Find where the given text appears and provide that cell's center as [X, Y] coordinate. 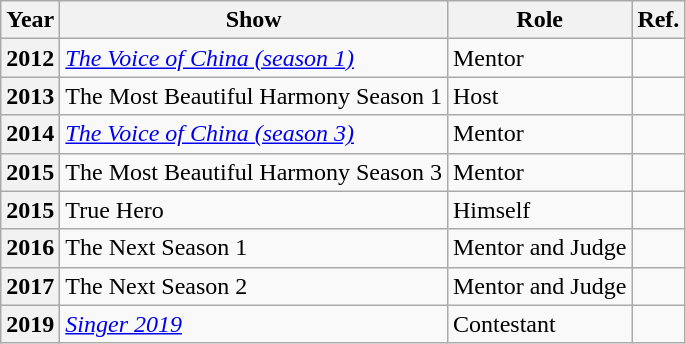
Singer 2019 [254, 324]
Contestant [539, 324]
Host [539, 96]
2014 [30, 134]
The Next Season 2 [254, 286]
2012 [30, 58]
Year [30, 20]
2019 [30, 324]
The Next Season 1 [254, 248]
2017 [30, 286]
True Hero [254, 210]
Role [539, 20]
The Most Beautiful Harmony Season 3 [254, 172]
2013 [30, 96]
The Voice of China (season 3) [254, 134]
The Voice of China (season 1) [254, 58]
The Most Beautiful Harmony Season 1 [254, 96]
2016 [30, 248]
Ref. [658, 20]
Show [254, 20]
Himself [539, 210]
